For the text-containing cell, return its midpoint in (X, Y) coordinate format. 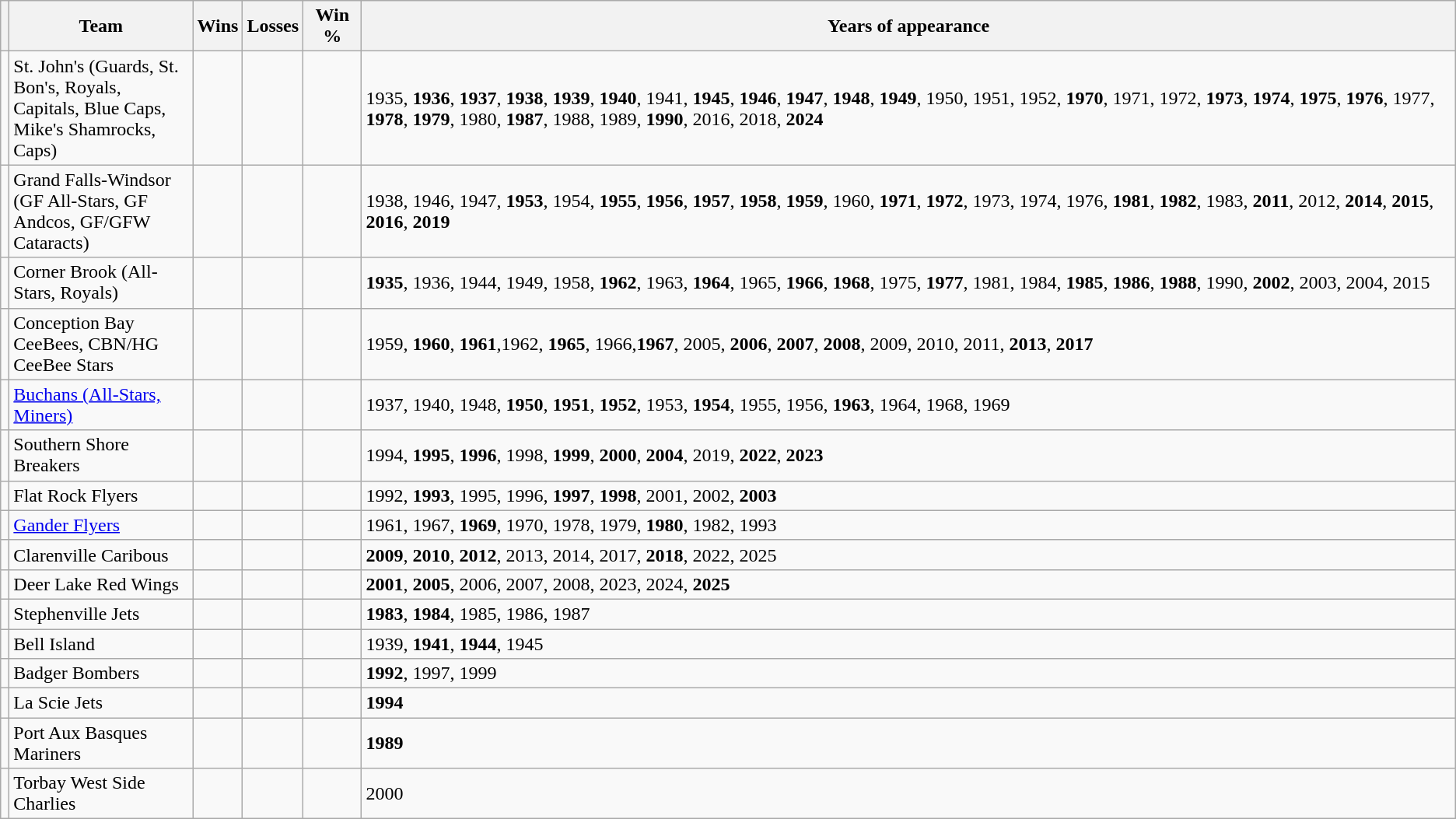
2000 (908, 793)
Losses (273, 26)
2009, 2010, 2012, 2013, 2014, 2017, 2018, 2022, 2025 (908, 555)
Grand Falls-Windsor (GF All-Stars, GF Andcos, GF/GFW Cataracts) (101, 212)
Southern Shore Breakers (101, 456)
Wins (218, 26)
Clarenville Caribous (101, 555)
1994 (908, 703)
1961, 1967, 1969, 1970, 1978, 1979, 1980, 1982, 1993 (908, 525)
Deer Lake Red Wings (101, 584)
Team (101, 26)
1989 (908, 744)
Port Aux Basques Mariners (101, 744)
Stephenville Jets (101, 614)
1994, 1995, 1996, 1998, 1999, 2000, 2004, 2019, 2022, 2023 (908, 456)
Conception Bay CeeBees, CBN/HG CeeBee Stars (101, 344)
1983, 1984, 1985, 1986, 1987 (908, 614)
1959, 1960, 1961,1962, 1965, 1966,1967, 2005, 2006, 2007, 2008, 2009, 2010, 2011, 2013, 2017 (908, 344)
1935, 1936, 1944, 1949, 1958, 1962, 1963, 1964, 1965, 1966, 1968, 1975, 1977, 1981, 1984, 1985, 1986, 1988, 1990, 2002, 2003, 2004, 2015 (908, 283)
2001, 2005, 2006, 2007, 2008, 2023, 2024, 2025 (908, 584)
1992, 1993, 1995, 1996, 1997, 1998, 2001, 2002, 2003 (908, 495)
Flat Rock Flyers (101, 495)
St. John's (Guards, St. Bon's, Royals, Capitals, Blue Caps, Mike's Shamrocks, Caps) (101, 108)
Torbay West Side Charlies (101, 793)
1938, 1946, 1947, 1953, 1954, 1955, 1956, 1957, 1958, 1959, 1960, 1971, 1972, 1973, 1974, 1976, 1981, 1982, 1983, 2011, 2012, 2014, 2015, 2016, 2019 (908, 212)
Badger Bombers (101, 674)
Years of appearance (908, 26)
1939, 1941, 1944, 1945 (908, 643)
Win % (333, 26)
1992, 1997, 1999 (908, 674)
Buchans (All-Stars, Miners) (101, 404)
Corner Brook (All-Stars, Royals) (101, 283)
1937, 1940, 1948, 1950, 1951, 1952, 1953, 1954, 1955, 1956, 1963, 1964, 1968, 1969 (908, 404)
Gander Flyers (101, 525)
Bell Island (101, 643)
La Scie Jets (101, 703)
